Locate the cell with the specified text and output its [x, y] center coordinate. 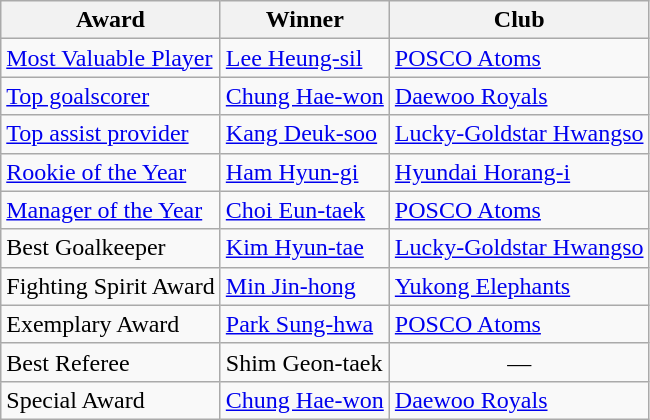
— [519, 362]
Best Goalkeeper [111, 248]
Lee Heung-sil [304, 58]
Special Award [111, 400]
Manager of the Year [111, 210]
Exemplary Award [111, 324]
Min Jin-hong [304, 286]
Ham Hyun-gi [304, 172]
Rookie of the Year [111, 172]
Most Valuable Player [111, 58]
Kim Hyun-tae [304, 248]
Top goalscorer [111, 96]
Award [111, 20]
Kang Deuk-soo [304, 134]
Yukong Elephants [519, 286]
Club [519, 20]
Shim Geon-taek [304, 362]
Choi Eun-taek [304, 210]
Hyundai Horang-i [519, 172]
Park Sung-hwa [304, 324]
Best Referee [111, 362]
Winner [304, 20]
Fighting Spirit Award [111, 286]
Top assist provider [111, 134]
